Identify which cell holds the provided text, then report its (x, y) central coordinate. 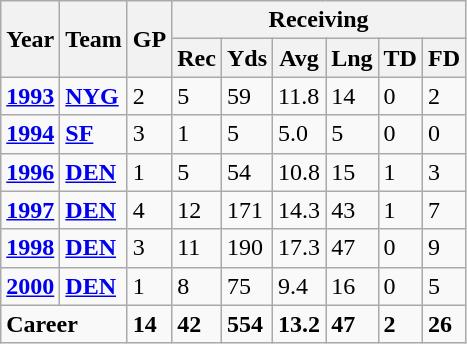
59 (246, 96)
1994 (30, 134)
4 (149, 210)
NYG (94, 96)
7 (444, 210)
Career (64, 324)
1993 (30, 96)
1996 (30, 172)
54 (246, 172)
Yds (246, 58)
Year (30, 39)
16 (352, 286)
14.3 (300, 210)
Receiving (319, 20)
Team (94, 39)
5.0 (300, 134)
TD (400, 58)
9.4 (300, 286)
11.8 (300, 96)
15 (352, 172)
554 (246, 324)
10.8 (300, 172)
13.2 (300, 324)
26 (444, 324)
1997 (30, 210)
17.3 (300, 248)
42 (197, 324)
9 (444, 248)
Rec (197, 58)
1998 (30, 248)
SF (94, 134)
Avg (300, 58)
190 (246, 248)
FD (444, 58)
171 (246, 210)
GP (149, 39)
11 (197, 248)
75 (246, 286)
43 (352, 210)
12 (197, 210)
8 (197, 286)
Lng (352, 58)
2000 (30, 286)
